Return the (x, y) coordinate for the center point of the cell that contains the specified text.  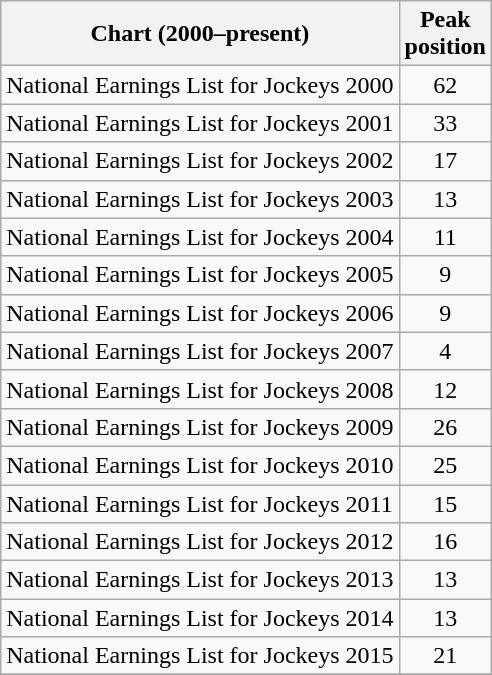
National Earnings List for Jockeys 2003 (200, 199)
National Earnings List for Jockeys 2012 (200, 542)
National Earnings List for Jockeys 2007 (200, 351)
National Earnings List for Jockeys 2006 (200, 313)
National Earnings List for Jockeys 2015 (200, 656)
25 (445, 465)
Chart (2000–present) (200, 34)
National Earnings List for Jockeys 2000 (200, 85)
National Earnings List for Jockeys 2009 (200, 427)
33 (445, 123)
21 (445, 656)
National Earnings List for Jockeys 2014 (200, 618)
National Earnings List for Jockeys 2001 (200, 123)
National Earnings List for Jockeys 2008 (200, 389)
17 (445, 161)
62 (445, 85)
National Earnings List for Jockeys 2002 (200, 161)
National Earnings List for Jockeys 2005 (200, 275)
12 (445, 389)
Peakposition (445, 34)
4 (445, 351)
National Earnings List for Jockeys 2013 (200, 580)
11 (445, 237)
26 (445, 427)
National Earnings List for Jockeys 2010 (200, 465)
National Earnings List for Jockeys 2011 (200, 503)
15 (445, 503)
National Earnings List for Jockeys 2004 (200, 237)
16 (445, 542)
